Output the [X, Y] coordinate of the center of the cell containing the given text.  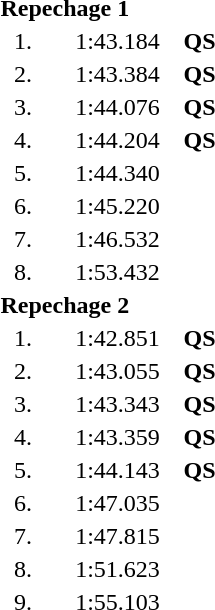
1:53.432 [118, 272]
1:47.815 [118, 536]
1:44.340 [118, 173]
1:42.851 [118, 338]
1:43.343 [118, 404]
1:45.220 [118, 206]
1:44.076 [118, 107]
1:44.204 [118, 140]
1:43.184 [118, 41]
1:43.055 [118, 371]
1:43.359 [118, 437]
1:47.035 [118, 503]
1:43.384 [118, 74]
1:46.532 [118, 239]
1:44.143 [118, 470]
1:51.623 [118, 569]
